Find where the given text appears and provide that cell's center as [x, y] coordinate. 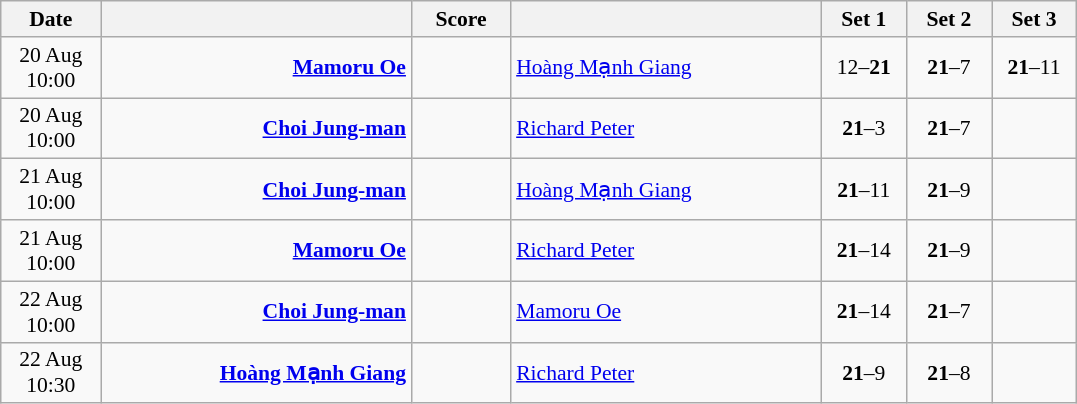
Set 1 [864, 19]
21–3 [864, 128]
Set 3 [1034, 19]
Score [461, 19]
Date [51, 19]
21–8 [948, 372]
22 Aug10:00 [51, 312]
Set 2 [948, 19]
22 Aug10:30 [51, 372]
12–21 [864, 68]
